Capture the cell that displays the provided text and extract its [X, Y] central coordinate. 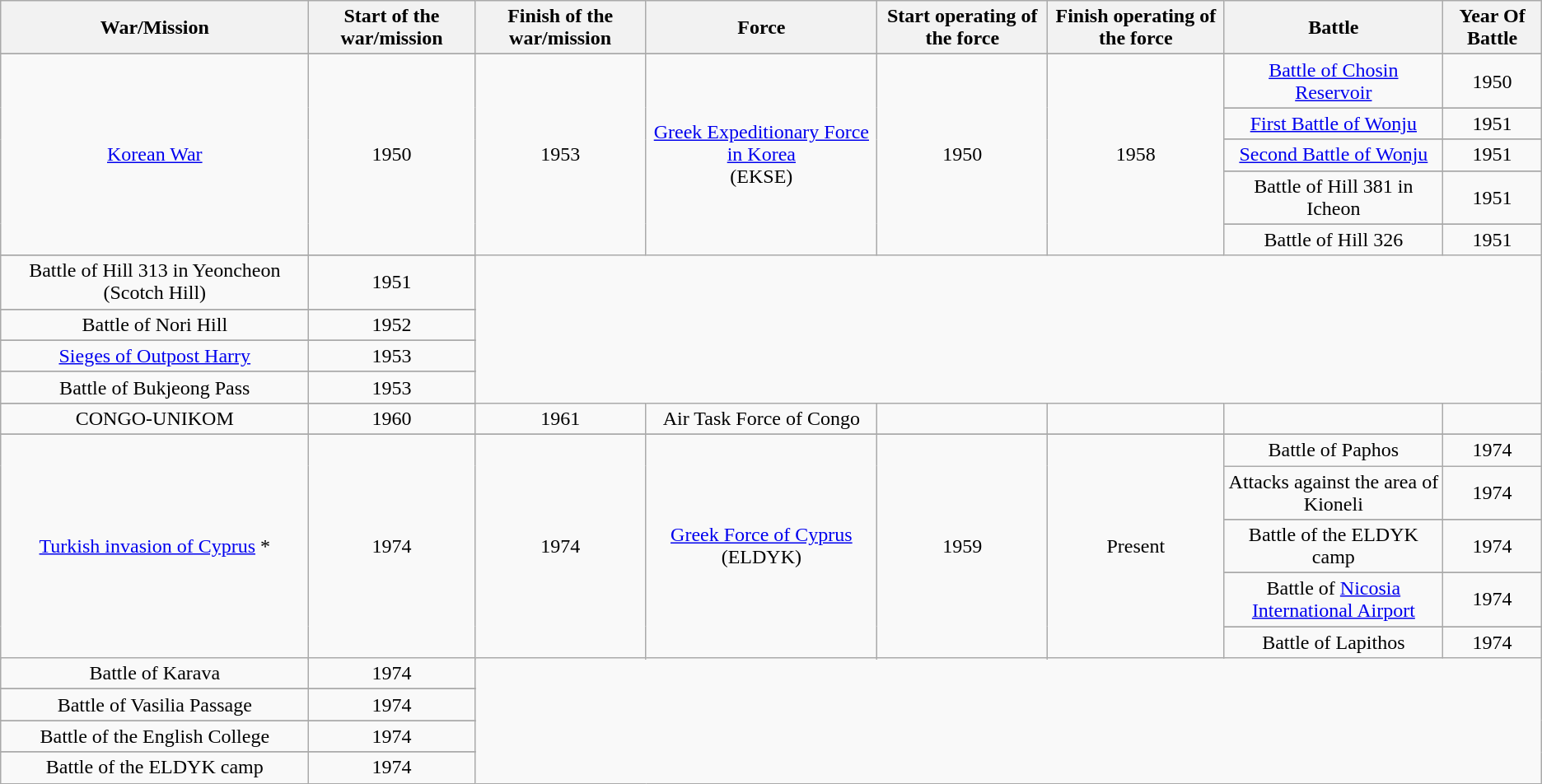
Turkish invasion of Cyprus * [155, 545]
War/Mission [155, 28]
Present [1136, 545]
1961 [560, 418]
1959 [962, 545]
Year Of Battle [1493, 28]
Greek Force of Cyprus (ELDYK) [761, 545]
Battle of Hill 313 in Yeoncheon (Scotch Hill) [155, 282]
Battle of Hill 326 [1334, 240]
Battle of Bukjeong Pass [155, 387]
Battle of Paphos [1334, 450]
First Battle of Wonju [1334, 124]
Sieges of Outpost Harry [155, 356]
Battle of Vasilia Passage [155, 705]
Battle of the English College [155, 736]
Battle [1334, 28]
Greek Expeditionary Force in Korea (EKSE) [761, 155]
Korean War [155, 155]
1960 [392, 418]
Second Battle of Wonju [1334, 155]
1952 [392, 324]
Finish operating of the force [1136, 28]
Attacks against the area of Kioneli [1334, 492]
Battle of Nori Hill [155, 324]
Finish of the war/mission [560, 28]
Battle of Nicosia International Airport [1334, 600]
1958 [1136, 155]
Battle of Lapithos [1334, 642]
CONGO-UNIKOM [155, 418]
Force [761, 28]
Battle of Hill 381 in Icheon [1334, 198]
Battle of Karava [155, 674]
Start of the war/mission [392, 28]
Battle of Chosin Reservoir [1334, 81]
Start operating of the force [962, 28]
Air Task Force of Congo [761, 418]
